Locate the cell with the specified text and output its [x, y] center coordinate. 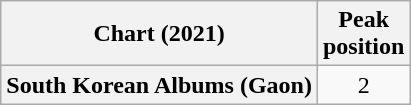
Peakposition [363, 34]
Chart (2021) [160, 34]
South Korean Albums (Gaon) [160, 85]
2 [363, 85]
